Detect which cell encompasses the target text, then output its [x, y] center coordinate. 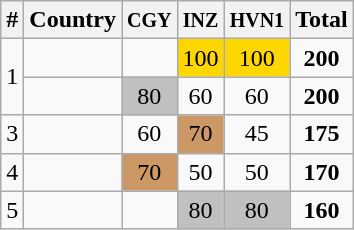
CGY [150, 20]
175 [322, 134]
170 [322, 172]
INZ [200, 20]
160 [322, 210]
# [12, 20]
Country [73, 20]
Total [322, 20]
1 [12, 77]
HVN1 [257, 20]
3 [12, 134]
4 [12, 172]
45 [257, 134]
5 [12, 210]
